Determine the [X, Y] coordinate at the center of the cell enclosing the given text.  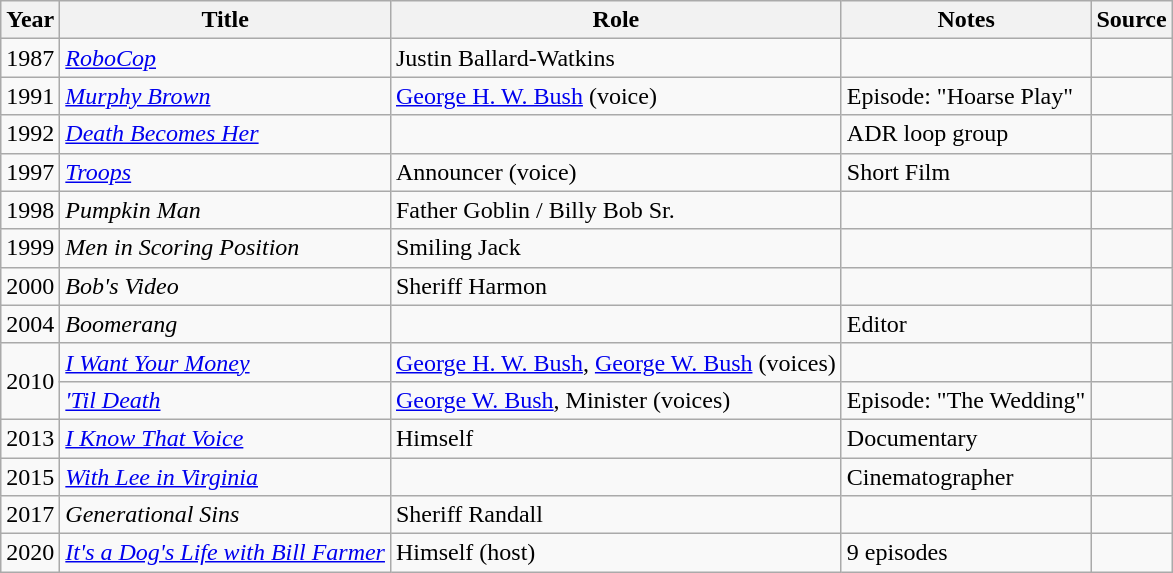
2000 [30, 286]
Announcer (voice) [616, 172]
Murphy Brown [226, 96]
Documentary [966, 438]
George W. Bush, Minister (voices) [616, 400]
Generational Sins [226, 515]
Role [616, 20]
1998 [30, 210]
2004 [30, 324]
Bob's Video [226, 286]
Father Goblin / Billy Bob Sr. [616, 210]
1992 [30, 134]
Himself [616, 438]
Sheriff Randall [616, 515]
George H. W. Bush, George W. Bush (voices) [616, 362]
ADR loop group [966, 134]
Troops [226, 172]
1997 [30, 172]
Smiling Jack [616, 248]
Boomerang [226, 324]
Editor [966, 324]
Sheriff Harmon [616, 286]
'Til Death [226, 400]
9 episodes [966, 553]
Year [30, 20]
Episode: "Hoarse Play" [966, 96]
2013 [30, 438]
1991 [30, 96]
Death Becomes Her [226, 134]
Justin Ballard-Watkins [616, 58]
I Know That Voice [226, 438]
2015 [30, 477]
Cinematographer [966, 477]
1999 [30, 248]
RoboCop [226, 58]
Notes [966, 20]
Source [1132, 20]
2010 [30, 381]
It's a Dog's Life with Bill Farmer [226, 553]
1987 [30, 58]
Episode: "The Wedding" [966, 400]
2020 [30, 553]
Pumpkin Man [226, 210]
2017 [30, 515]
Title [226, 20]
Short Film [966, 172]
George H. W. Bush (voice) [616, 96]
With Lee in Virginia [226, 477]
Himself (host) [616, 553]
Men in Scoring Position [226, 248]
I Want Your Money [226, 362]
